Return the [X, Y] coordinate for the center point of the cell that contains the specified text.  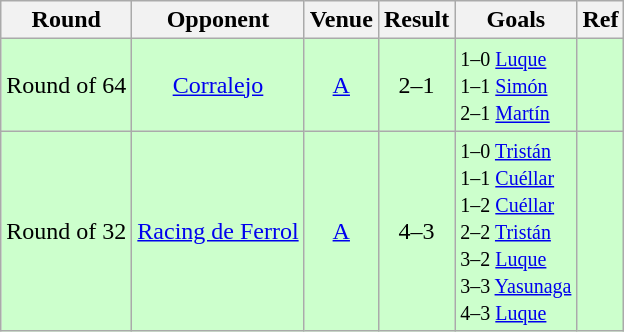
Venue [341, 20]
4–3 [416, 231]
Result [416, 20]
1–0 Tristán1–1 Cuéllar1–2 Cuéllar2–2 Tristán3–2 Luque3–3 Yasunaga4–3 Luque [516, 231]
Racing de Ferrol [218, 231]
Ref [600, 20]
1–0 Luque1–1 Simón2–1 Martín [516, 85]
2–1 [416, 85]
Round of 64 [66, 85]
Round of 32 [66, 231]
Opponent [218, 20]
Round [66, 20]
Corralejo [218, 85]
Goals [516, 20]
